Search for the cell housing the specified text and yield its (X, Y) center coordinate. 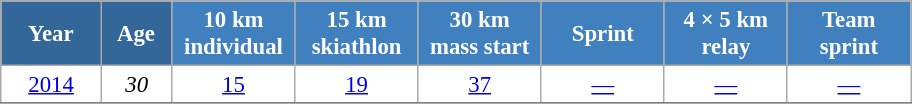
Age (136, 34)
37 (480, 85)
15 km skiathlon (356, 34)
Year (52, 34)
2014 (52, 85)
30 km mass start (480, 34)
19 (356, 85)
Sprint (602, 34)
4 × 5 km relay (726, 34)
30 (136, 85)
10 km individual (234, 34)
Team sprint (848, 34)
15 (234, 85)
